Determine the (x, y) coordinate at the center of the cell enclosing the given text.  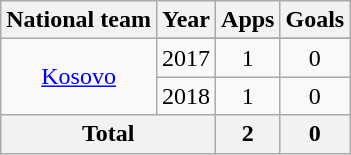
National team (79, 20)
2017 (186, 58)
Year (186, 20)
Apps (248, 20)
Kosovo (79, 77)
Goals (315, 20)
2018 (186, 96)
2 (248, 134)
Total (108, 134)
